Search for the cell housing the specified text and yield its [X, Y] center coordinate. 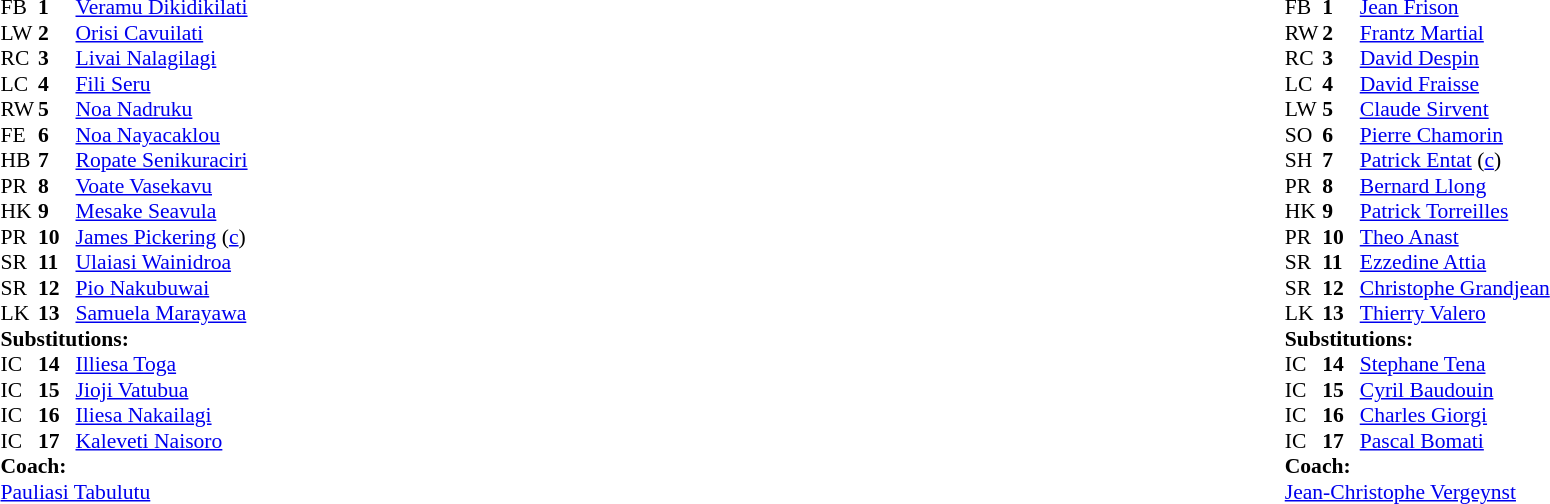
Patrick Entat (c) [1455, 161]
Patrick Torreilles [1455, 211]
Charles Giorgi [1455, 415]
Ulaiasi Wainidroa [162, 263]
Cyril Baudouin [1455, 390]
Noa Nayacaklou [162, 135]
Iliesa Nakailagi [162, 415]
SH [1304, 161]
Mesake Seavula [162, 211]
Ropate Senikuraciri [162, 161]
Kaleveti Naisoro [162, 441]
Theo Anast [1455, 237]
Orisi Cavuilati [162, 33]
Pascal Bomati [1455, 441]
Ezzedine Attia [1455, 263]
HB [19, 161]
Jioji Vatubua [162, 390]
Claude Sirvent [1455, 109]
David Fraisse [1455, 84]
Bernard Llong [1455, 186]
Frantz Martial [1455, 33]
Fili Seru [162, 84]
Thierry Valero [1455, 313]
Christophe Grandjean [1455, 288]
Pio Nakubuwai [162, 288]
FE [19, 135]
Samuela Marayawa [162, 313]
James Pickering (c) [162, 237]
David Despin [1455, 59]
Noa Nadruku [162, 109]
Illiesa Toga [162, 365]
Pierre Chamorin [1455, 135]
SO [1304, 135]
Voate Vasekavu [162, 186]
Stephane Tena [1455, 365]
Livai Nalagilagi [162, 59]
